Identify which cell holds the provided text, then report its [x, y] central coordinate. 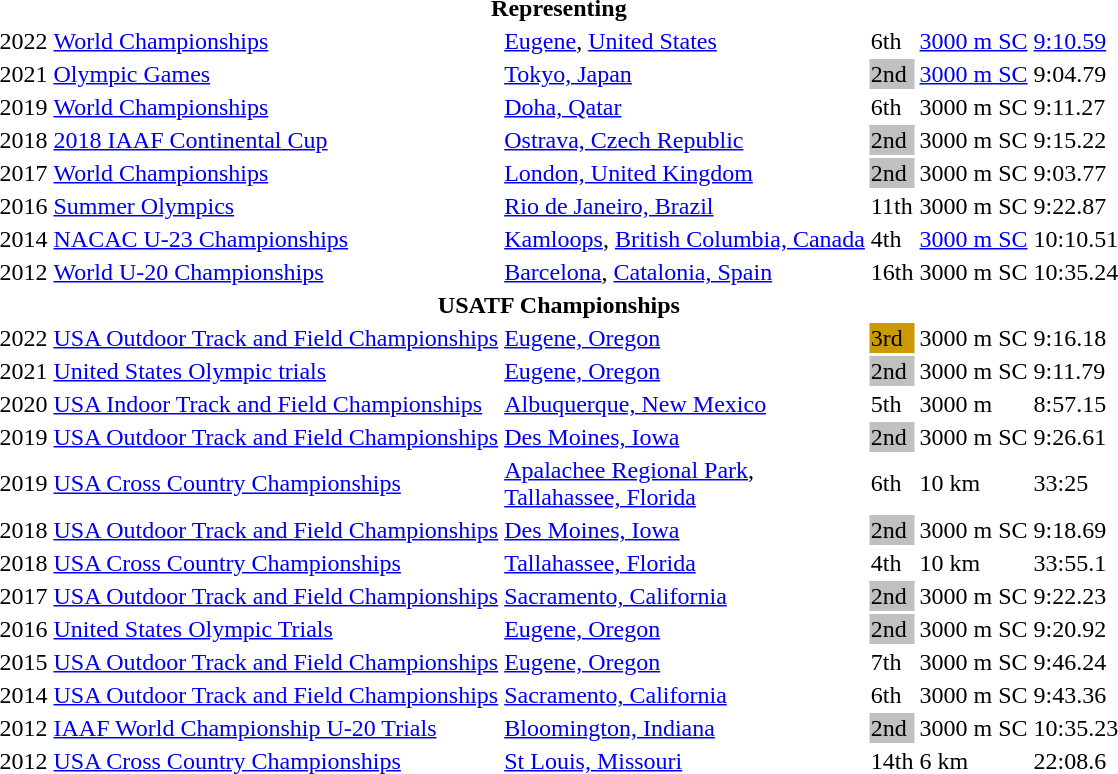
Kamloops, British Columbia, Canada [685, 239]
United States Olympic trials [276, 371]
London, United Kingdom [685, 173]
Summer Olympics [276, 206]
Tokyo, Japan [685, 74]
7th [892, 662]
16th [892, 272]
Barcelona, Catalonia, Spain [685, 272]
NACAC U-23 Championships [276, 239]
Olympic Games [276, 74]
Apalachee Regional Park,Tallahassee, Florida [685, 484]
3rd [892, 338]
11th [892, 206]
5th [892, 404]
Doha, Qatar [685, 107]
Bloomington, Indiana [685, 728]
World U-20 Championships [276, 272]
Ostrava, Czech Republic [685, 140]
3000 m [974, 404]
Tallahassee, Florida [685, 563]
Albuquerque, New Mexico [685, 404]
IAAF World Championship U-20 Trials [276, 728]
USA Indoor Track and Field Championships [276, 404]
United States Olympic Trials [276, 629]
Eugene, United States [685, 41]
Rio de Janeiro, Brazil [685, 206]
2018 IAAF Continental Cup [276, 140]
